Return the (x, y) coordinate for the center point of the cell that contains the specified text.  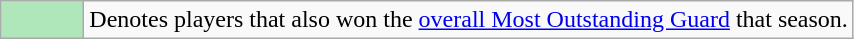
Denotes players that also won the overall Most Outstanding Guard that season. (469, 20)
